Determine the (X, Y) coordinate at the center of the cell enclosing the given text.  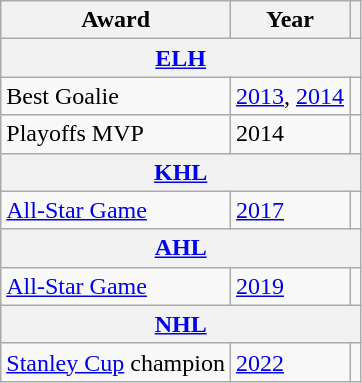
Stanley Cup champion (116, 362)
Year (290, 20)
ELH (181, 58)
KHL (181, 172)
2014 (290, 134)
AHL (181, 248)
Award (116, 20)
Best Goalie (116, 96)
2017 (290, 210)
Playoffs MVP (116, 134)
2019 (290, 286)
NHL (181, 324)
2022 (290, 362)
2013, 2014 (290, 96)
